Search for the cell housing the specified text and yield its [X, Y] center coordinate. 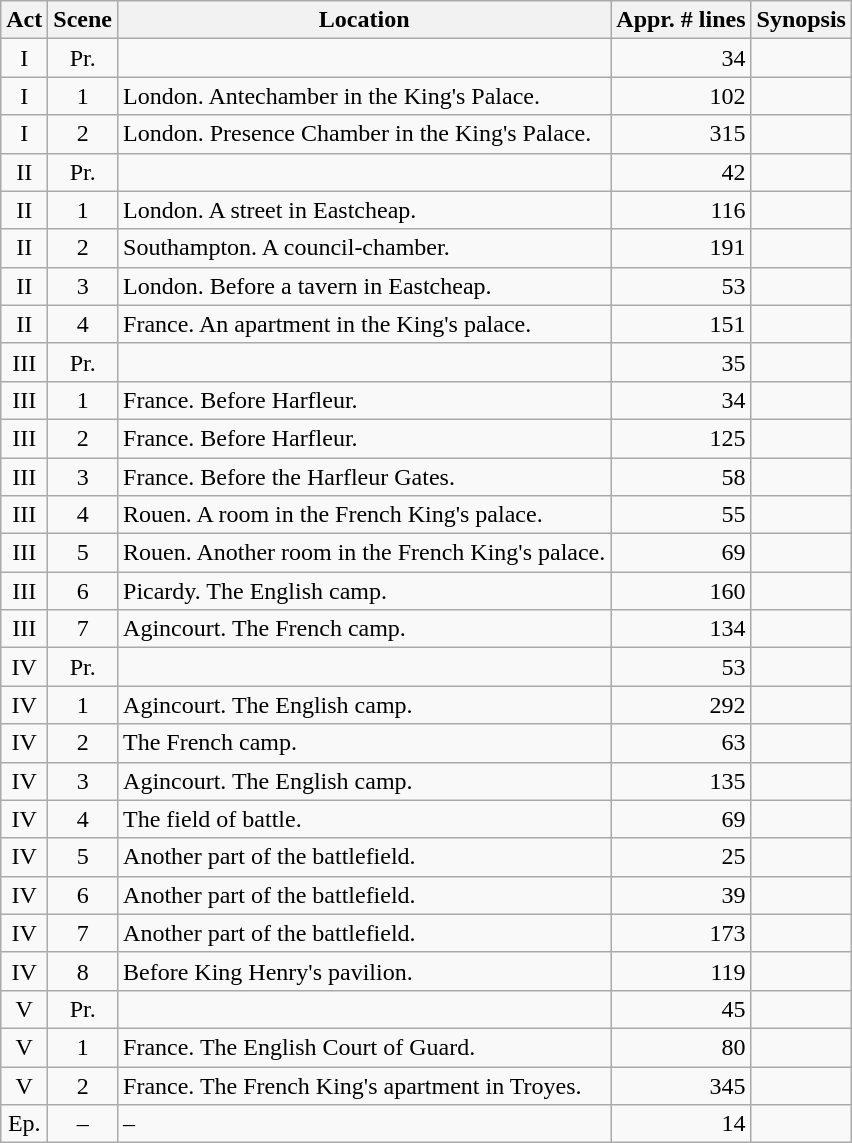
London. Antechamber in the King's Palace. [364, 96]
80 [681, 1047]
151 [681, 324]
39 [681, 895]
63 [681, 743]
Scene [83, 20]
173 [681, 933]
35 [681, 362]
Rouen. A room in the French King's palace. [364, 515]
France. An apartment in the King's palace. [364, 324]
58 [681, 477]
The field of battle. [364, 819]
London. A street in Eastcheap. [364, 210]
125 [681, 438]
The French camp. [364, 743]
292 [681, 705]
25 [681, 857]
Before King Henry's pavilion. [364, 971]
191 [681, 248]
345 [681, 1085]
Synopsis [801, 20]
Location [364, 20]
116 [681, 210]
42 [681, 172]
Appr. # lines [681, 20]
315 [681, 134]
102 [681, 96]
160 [681, 591]
France. Before the Harfleur Gates. [364, 477]
London. Presence Chamber in the King's Palace. [364, 134]
Agincourt. The French camp. [364, 629]
France. The English Court of Guard. [364, 1047]
Ep. [24, 1124]
14 [681, 1124]
Act [24, 20]
Rouen. Another room in the French King's palace. [364, 553]
Southampton. A council-chamber. [364, 248]
Picardy. The English camp. [364, 591]
119 [681, 971]
8 [83, 971]
55 [681, 515]
45 [681, 1009]
135 [681, 781]
London. Before a tavern in Eastcheap. [364, 286]
134 [681, 629]
France. The French King's apartment in Troyes. [364, 1085]
